From the cell containing the given text, extract its center point as [x, y] coordinate. 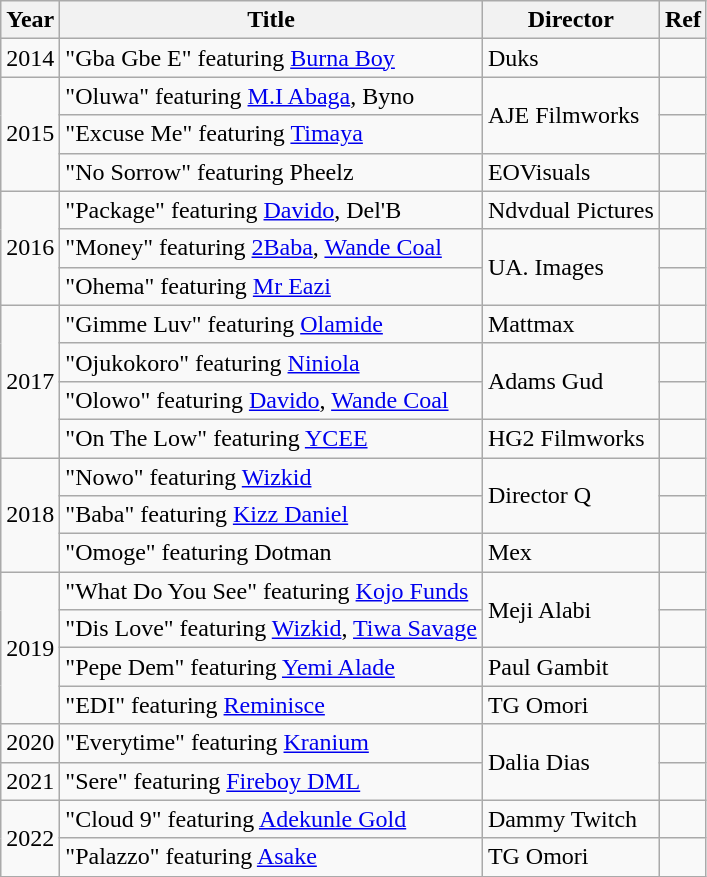
Year [30, 20]
Meji Alabi [570, 610]
"Sere" featuring Fireboy DML [272, 781]
"Ohema" featuring Mr Eazi [272, 286]
"Gimme Luv" featuring Olamide [272, 324]
Title [272, 20]
HG2 Filmworks [570, 438]
"Dis Love" featuring Wizkid, Tiwa Savage [272, 629]
Paul Gambit [570, 667]
Dammy Twitch [570, 819]
Ndvdual Pictures [570, 210]
2018 [30, 515]
"EDI" featuring Reminisce [272, 705]
"Money" featuring 2Baba, Wande Coal [272, 248]
2015 [30, 134]
EOVisuals [570, 172]
"Package" featuring Davido, Del'B [272, 210]
"Omoge" featuring Dotman [272, 553]
"Pepe Dem" featuring Yemi Alade [272, 667]
"Gba Gbe E" featuring Burna Boy [272, 58]
2014 [30, 58]
2019 [30, 648]
"Palazzo" featuring Asake [272, 857]
Dalia Dias [570, 762]
"Cloud 9" featuring Adekunle Gold [272, 819]
Director Q [570, 496]
"Ojukokoro" featuring Niniola [272, 362]
Mattmax [570, 324]
"Baba" featuring Kizz Daniel [272, 515]
2020 [30, 743]
"Oluwa" featuring M.I Abaga, Byno [272, 96]
2017 [30, 381]
2022 [30, 838]
2021 [30, 781]
Ref [682, 20]
"What Do You See" featuring Kojo Funds [272, 591]
AJE Filmworks [570, 115]
"Everytime" featuring Kranium [272, 743]
Adams Gud [570, 381]
UA. Images [570, 267]
"No Sorrow" featuring Pheelz [272, 172]
"Nowo" featuring Wizkid [272, 477]
Duks [570, 58]
"On The Low" featuring YCEE [272, 438]
2016 [30, 248]
"Excuse Me" featuring Timaya [272, 134]
"Olowo" featuring Davido, Wande Coal [272, 400]
Director [570, 20]
Mex [570, 553]
